Pinpoint the cell where the given text exists, returning its (X, Y) midpoint coordinate. 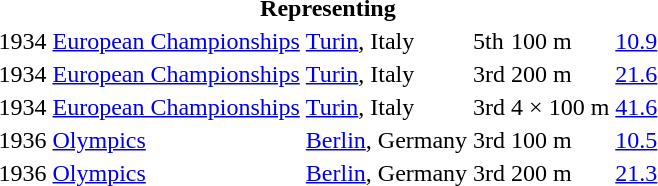
Berlin, Germany (386, 140)
Olympics (176, 140)
200 m (560, 74)
4 × 100 m (560, 107)
5th (490, 41)
